For the text-containing cell, return its midpoint in [X, Y] coordinate format. 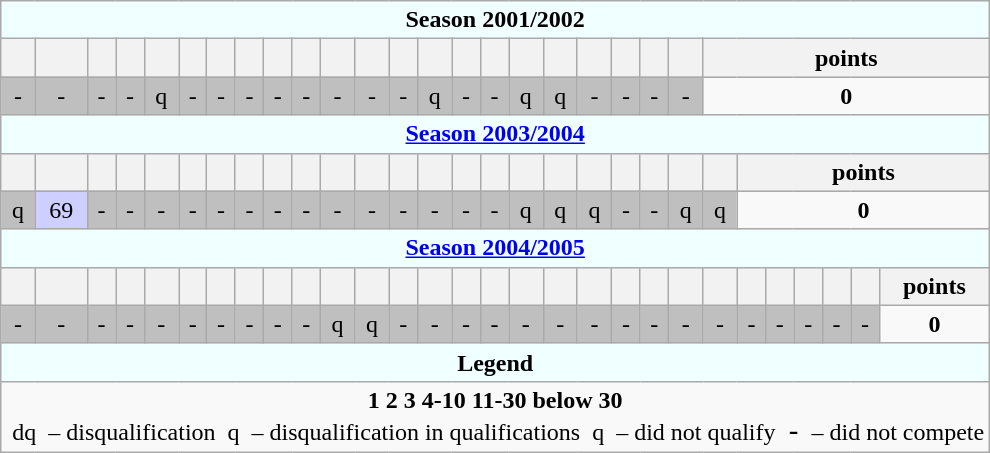
Season 2003/2004 [496, 134]
1 2 3 4-10 11-30 below 30 dq – disqualification q – disqualification in qualifications q – did not qualify - – did not compete [496, 416]
Season 2004/2005 [496, 248]
Legend [496, 362]
69 [61, 210]
Season 2001/2002 [496, 20]
